Extract the [X, Y] coordinate from the center of the cell holding the provided text.  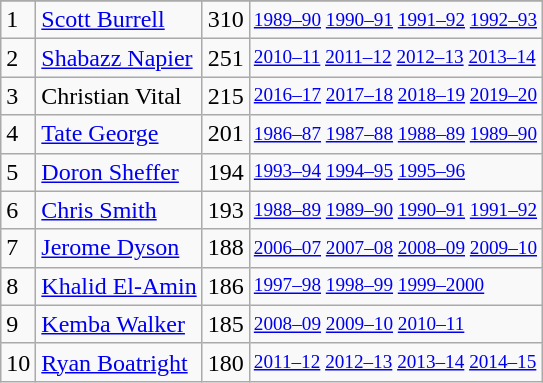
201 [226, 134]
215 [226, 96]
1986–87 1987–88 1988–89 1989–90 [395, 134]
7 [18, 248]
8 [18, 286]
1989–90 1990–91 1991–92 1992–93 [395, 20]
3 [18, 96]
251 [226, 58]
Ryan Boatright [119, 362]
Jerome Dyson [119, 248]
2010–11 2011–12 2012–13 2013–14 [395, 58]
Shabazz Napier [119, 58]
2006–07 2007–08 2008–09 2009–10 [395, 248]
310 [226, 20]
Doron Sheffer [119, 172]
2 [18, 58]
1993–94 1994–95 1995–96 [395, 172]
6 [18, 210]
1 [18, 20]
2008–09 2009–10 2010–11 [395, 324]
10 [18, 362]
Khalid El-Amin [119, 286]
1997–98 1998–99 1999–2000 [395, 286]
4 [18, 134]
180 [226, 362]
193 [226, 210]
Scott Burrell [119, 20]
185 [226, 324]
1988–89 1989–90 1990–91 1991–92 [395, 210]
2016–17 2017–18 2018–19 2019–20 [395, 96]
2011–12 2012–13 2013–14 2014–15 [395, 362]
Chris Smith [119, 210]
186 [226, 286]
188 [226, 248]
194 [226, 172]
5 [18, 172]
9 [18, 324]
Christian Vital [119, 96]
Kemba Walker [119, 324]
Tate George [119, 134]
